Return [x, y] of the center of cell containing provided text 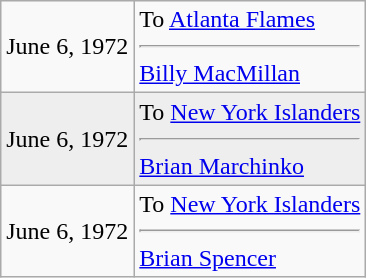
To New York IslandersBrian Marchinko [250, 139]
To Atlanta FlamesBilly MacMillan [250, 47]
To New York IslandersBrian Spencer [250, 231]
